Extract the [X, Y] coordinate from the center of the cell holding the provided text.  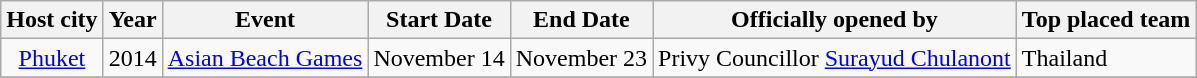
November 14 [439, 58]
Officially opened by [835, 20]
Year [132, 20]
Event [265, 20]
End Date [581, 20]
Top placed team [1106, 20]
Phuket [52, 58]
Privy Councillor Surayud Chulanont [835, 58]
Host city [52, 20]
Thailand [1106, 58]
Start Date [439, 20]
Asian Beach Games [265, 58]
2014 [132, 58]
November 23 [581, 58]
